Capture the cell that displays the provided text and extract its (x, y) central coordinate. 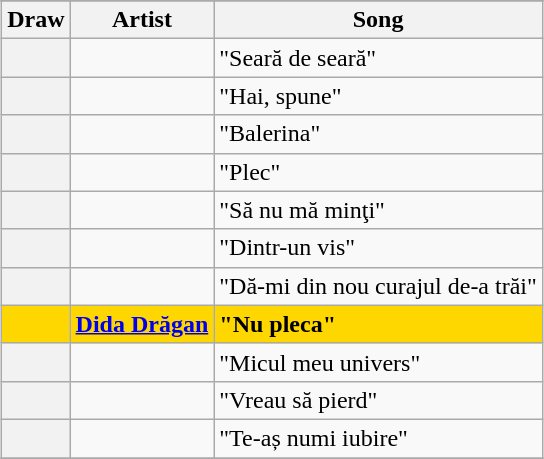
Draw (36, 20)
"Dă-mi din nou curajul de-a trăi" (378, 286)
"Vreau să pierd" (378, 400)
"Te-aș numi iubire" (378, 438)
Dida Drăgan (142, 324)
"Micul meu univers" (378, 362)
"Plec" (378, 172)
"Să nu mă minţi" (378, 210)
"Hai, spune" (378, 96)
Artist (142, 20)
Song (378, 20)
"Balerina" (378, 134)
"Dintr-un vis" (378, 248)
"Seară de seară" (378, 58)
"Nu pleca" (378, 324)
